Search for the cell housing the specified text and yield its (X, Y) center coordinate. 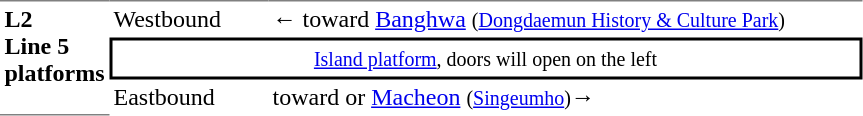
Eastbound (188, 98)
L2Line 5 platforms (54, 58)
Island platform, doors will open on the left (486, 59)
← toward Banghwa (Dongdaemun History & Culture Park) (565, 19)
toward or Macheon (Singeumho)→ (565, 98)
Westbound (188, 19)
